Locate the cell with the specified text and output its (x, y) center coordinate. 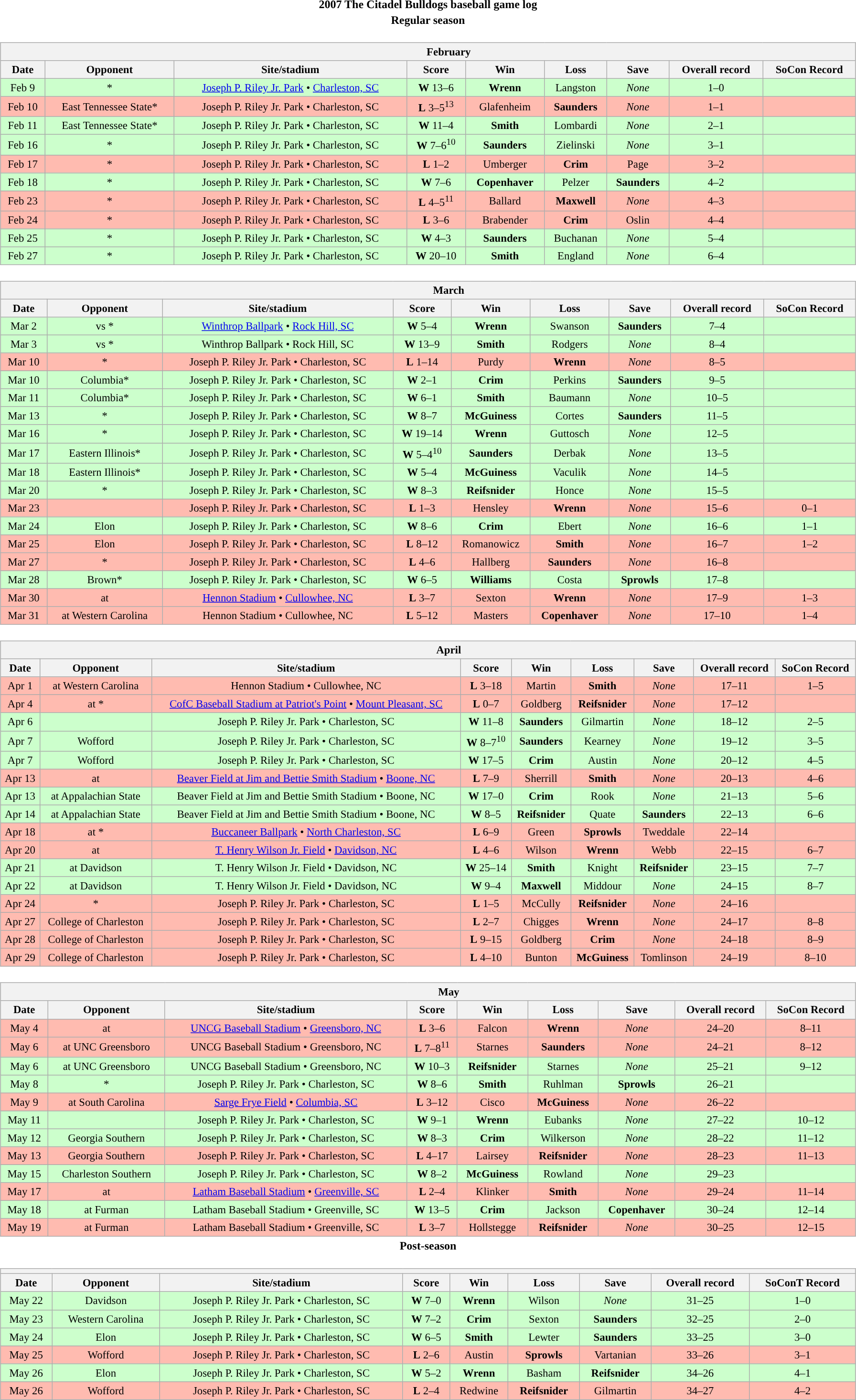
L 3–513 (436, 107)
Apr 1 (20, 686)
33–25 (700, 1337)
Apr 28 (20, 940)
Feb 27 (23, 256)
6–4 (716, 256)
24–21 (720, 1047)
32–25 (700, 1319)
Webb (664, 850)
L 3–12 (432, 1102)
Mar 27 (24, 562)
4–6 (816, 778)
W 5–2 (426, 1373)
L 8–12 (422, 544)
W 4–3 (436, 238)
11–5 (717, 416)
W 13–5 (432, 1210)
23–15 (735, 868)
Rodgers (569, 344)
Ebert (569, 526)
Feb 11 (23, 126)
Umberger (505, 164)
34–27 (700, 1390)
May 15 (24, 1174)
15–6 (717, 508)
11–12 (811, 1138)
L 6–9 (486, 832)
Feb 16 (23, 145)
Vartanian (615, 1355)
4–3 (716, 201)
Lewter (544, 1337)
May 23 (26, 1319)
21–13 (735, 796)
Brabender (505, 220)
18–12 (735, 722)
Cisco (492, 1102)
W 7–6 (436, 182)
May 8 (24, 1084)
May 4 (24, 1028)
May 22 (26, 1301)
W 9–1 (432, 1120)
Apr 4 (20, 704)
1–2 (810, 544)
Quate (603, 814)
5–4 (716, 238)
L 7–9 (486, 778)
Feb 25 (23, 238)
W 25–14 (486, 868)
Brown* (105, 580)
Western Carolina (106, 1319)
W 2–1 (422, 380)
1–3 (810, 598)
15–5 (717, 490)
17–9 (717, 598)
Apr 27 (20, 922)
24–20 (720, 1028)
Feb 24 (23, 220)
Basham (544, 1373)
22–14 (735, 832)
May 13 (24, 1156)
Charleston Southern (107, 1174)
W 5–410 (422, 453)
7–4 (717, 326)
3–0 (802, 1337)
Davidson (106, 1301)
22–15 (735, 850)
Ruhlman (563, 1084)
May 24 (26, 1337)
17–10 (717, 616)
Glafenheim (505, 107)
1–5 (816, 686)
Guttosch (569, 434)
Buchanan (576, 238)
L 7–811 (432, 1047)
McCully (541, 904)
16–7 (717, 544)
22–13 (735, 814)
Mar 24 (24, 526)
34–26 (700, 1373)
17–12 (735, 704)
6–7 (816, 850)
Sherrill (541, 778)
Hensley (491, 508)
Apr 22 (20, 886)
Costa (569, 580)
7–7 (816, 868)
30–24 (720, 1210)
May (428, 992)
Hollstegge (492, 1228)
Feb 10 (23, 107)
L 1–2 (436, 164)
2–0 (802, 1319)
8–11 (811, 1028)
W 8–2 (432, 1174)
Apr 21 (20, 868)
30–25 (720, 1228)
Mar 28 (24, 580)
17–8 (717, 580)
W 7–2 (426, 1319)
19–12 (735, 741)
Mar 3 (24, 344)
Apr 6 (20, 722)
29–24 (720, 1192)
24–18 (735, 940)
Sarge Frye Field • Columbia, SC (286, 1102)
May 25 (26, 1355)
L 1–14 (422, 362)
3–2 (716, 164)
Falcon (492, 1028)
9–12 (811, 1066)
12–15 (811, 1228)
25–21 (720, 1066)
May 17 (24, 1192)
at South Carolina (107, 1102)
Mar 23 (24, 508)
Mar 31 (24, 616)
W 13–6 (436, 87)
Apr 18 (20, 832)
Hallberg (491, 562)
8–7 (816, 886)
6–6 (816, 814)
L 4–511 (436, 201)
Mar 20 (24, 490)
4–4 (716, 220)
L 9–15 (486, 940)
L 4–17 (432, 1156)
W 19–14 (422, 434)
Honce (569, 490)
12–5 (717, 434)
March (428, 290)
L 4–10 (486, 958)
Apr 20 (20, 850)
Bunton (541, 958)
May 9 (24, 1102)
L 1–5 (486, 904)
Purdy (491, 362)
16–8 (717, 562)
W 13–9 (422, 344)
Buccaneer Ballpark • North Charleston, SC (306, 832)
Apr 24 (20, 904)
Mar 13 (24, 416)
20–12 (735, 760)
Ballard (505, 201)
28–22 (720, 1138)
Wilkerson (563, 1138)
4–5 (816, 760)
Martin (541, 686)
Tomlinson (664, 958)
W 8–5 (486, 814)
April (428, 650)
L 3–18 (486, 686)
W 7–610 (436, 145)
8–4 (717, 344)
Mar 25 (24, 544)
8–8 (816, 922)
W 10–3 (432, 1066)
Mar 18 (24, 472)
February (428, 52)
10–12 (811, 1120)
Mar 11 (24, 398)
May 12 (24, 1138)
Vaculik (569, 472)
W 8–7 (422, 416)
20–13 (735, 778)
Redwine (479, 1390)
Mar 16 (24, 434)
2–5 (816, 722)
Tweddale (664, 832)
24–17 (735, 922)
16–6 (717, 526)
13–5 (717, 453)
W 6–1 (422, 398)
12–14 (811, 1210)
W 8–710 (486, 741)
Feb 17 (23, 164)
28–23 (720, 1156)
Romanowicz (491, 544)
W 11–8 (486, 722)
8–5 (717, 362)
Zielinski (576, 145)
24–15 (735, 886)
9–5 (717, 380)
May 19 (24, 1228)
Eubanks (563, 1120)
Feb 23 (23, 201)
8–9 (816, 940)
26–22 (720, 1102)
L 2–7 (486, 922)
Jackson (563, 1210)
W 17–5 (486, 760)
W 9–4 (486, 886)
Williams (491, 580)
Masters (491, 616)
W 17–0 (486, 796)
L 1–3 (422, 508)
Mar 30 (24, 598)
W 20–10 (436, 256)
8–10 (816, 958)
Rowland (563, 1174)
Derbak (569, 453)
May 18 (24, 1210)
11–13 (811, 1156)
L 0–7 (486, 704)
26–21 (720, 1084)
Mar 17 (24, 453)
14–5 (717, 472)
England (576, 256)
L 5–12 (422, 616)
Baumann (569, 398)
May 11 (24, 1120)
W 11–4 (436, 126)
11–14 (811, 1192)
0–1 (810, 508)
27–22 (720, 1120)
Cortes (569, 416)
31–25 (700, 1301)
Lairsey (492, 1156)
1–4 (810, 616)
8–12 (811, 1047)
W 7–0 (426, 1301)
5–6 (816, 796)
Langston (576, 87)
Lombardi (576, 126)
Feb 9 (23, 87)
Perkins (569, 380)
2–1 (716, 126)
Middour (603, 886)
Knight (603, 868)
Kearney (603, 741)
L 2–6 (426, 1355)
Mar 2 (24, 326)
4–1 (802, 1373)
3–5 (816, 741)
Oslin (638, 220)
SoConT Record (802, 1283)
Klinker (492, 1192)
Page (638, 164)
Swanson (569, 326)
Pelzer (576, 182)
Rook (603, 796)
24–16 (735, 904)
Chigges (541, 922)
24–19 (735, 958)
Apr 29 (20, 958)
33–26 (700, 1355)
17–11 (735, 686)
10–5 (717, 398)
29–23 (720, 1174)
Green (541, 832)
CofC Baseball Stadium at Patriot's Point • Mount Pleasant, SC (306, 704)
Feb 18 (23, 182)
Apr 14 (20, 814)
